Detect which cell encompasses the target text, then output its (X, Y) center coordinate. 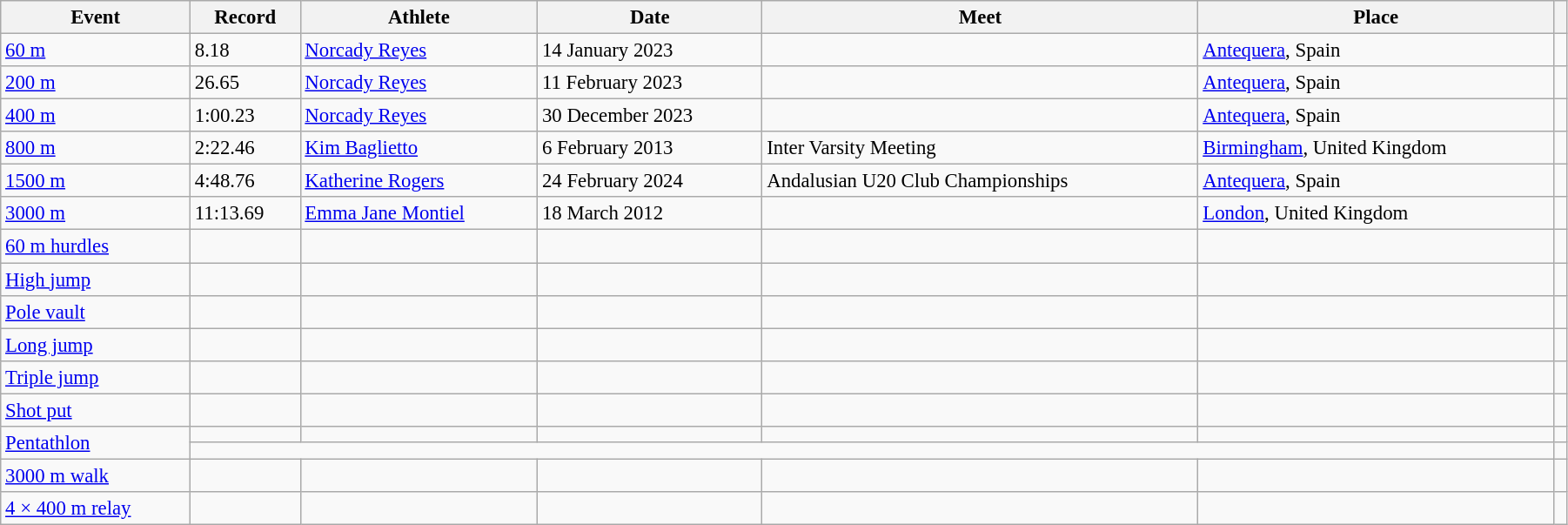
London, United Kingdom (1377, 213)
18 March 2012 (650, 213)
1500 m (96, 181)
Kim Baglietto (419, 148)
4 × 400 m relay (96, 508)
Pole vault (96, 312)
Triple jump (96, 377)
8.18 (245, 50)
2:22.46 (245, 148)
Date (650, 17)
Katherine Rogers (419, 181)
Pentathlon (96, 443)
11:13.69 (245, 213)
800 m (96, 148)
Long jump (96, 345)
Event (96, 17)
1:00.23 (245, 116)
6 February 2013 (650, 148)
60 m (96, 50)
200 m (96, 83)
Shot put (96, 410)
30 December 2023 (650, 116)
Emma Jane Montiel (419, 213)
26.65 (245, 83)
Birmingham, United Kingdom (1377, 148)
3000 m (96, 213)
60 m hurdles (96, 246)
Place (1377, 17)
Andalusian U20 Club Championships (980, 181)
Inter Varsity Meeting (980, 148)
11 February 2023 (650, 83)
Meet (980, 17)
4:48.76 (245, 181)
400 m (96, 116)
3000 m walk (96, 475)
14 January 2023 (650, 50)
24 February 2024 (650, 181)
Record (245, 17)
High jump (96, 279)
Athlete (419, 17)
